Determine the (x, y) coordinate at the center of the cell enclosing the given text.  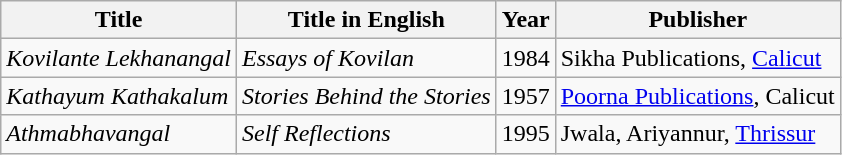
Poorna Publications, Calicut (698, 96)
1957 (526, 96)
Publisher (698, 20)
Stories Behind the Stories (366, 96)
1984 (526, 58)
1995 (526, 134)
Jwala, Ariyannur, Thrissur (698, 134)
Sikha Publications, Calicut (698, 58)
Year (526, 20)
Essays of Kovilan (366, 58)
Title (119, 20)
Athmabhavangal (119, 134)
Self Reflections (366, 134)
Kathayum Kathakalum (119, 96)
Title in English (366, 20)
Kovilante Lekhanangal (119, 58)
